Provide the (x, y) coordinate of the cell's center where the given text is located.  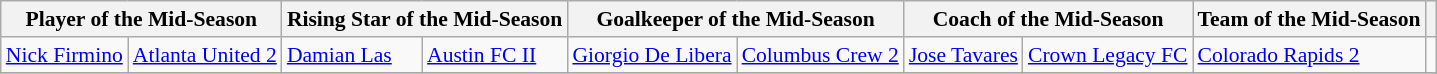
Colorado Rapids 2 (1310, 55)
Nick Firmino (64, 55)
Damian Las (352, 55)
Jose Tavares (964, 55)
Austin FC II (494, 55)
Atlanta United 2 (205, 55)
Columbus Crew 2 (820, 55)
Coach of the Mid-Season (1048, 19)
Rising Star of the Mid-Season (425, 19)
Crown Legacy FC (1108, 55)
Giorgio De Libera (652, 55)
Player of the Mid-Season (142, 19)
Team of the Mid-Season (1310, 19)
Goalkeeper of the Mid-Season (735, 19)
